Identify which cell holds the provided text, then report its (X, Y) central coordinate. 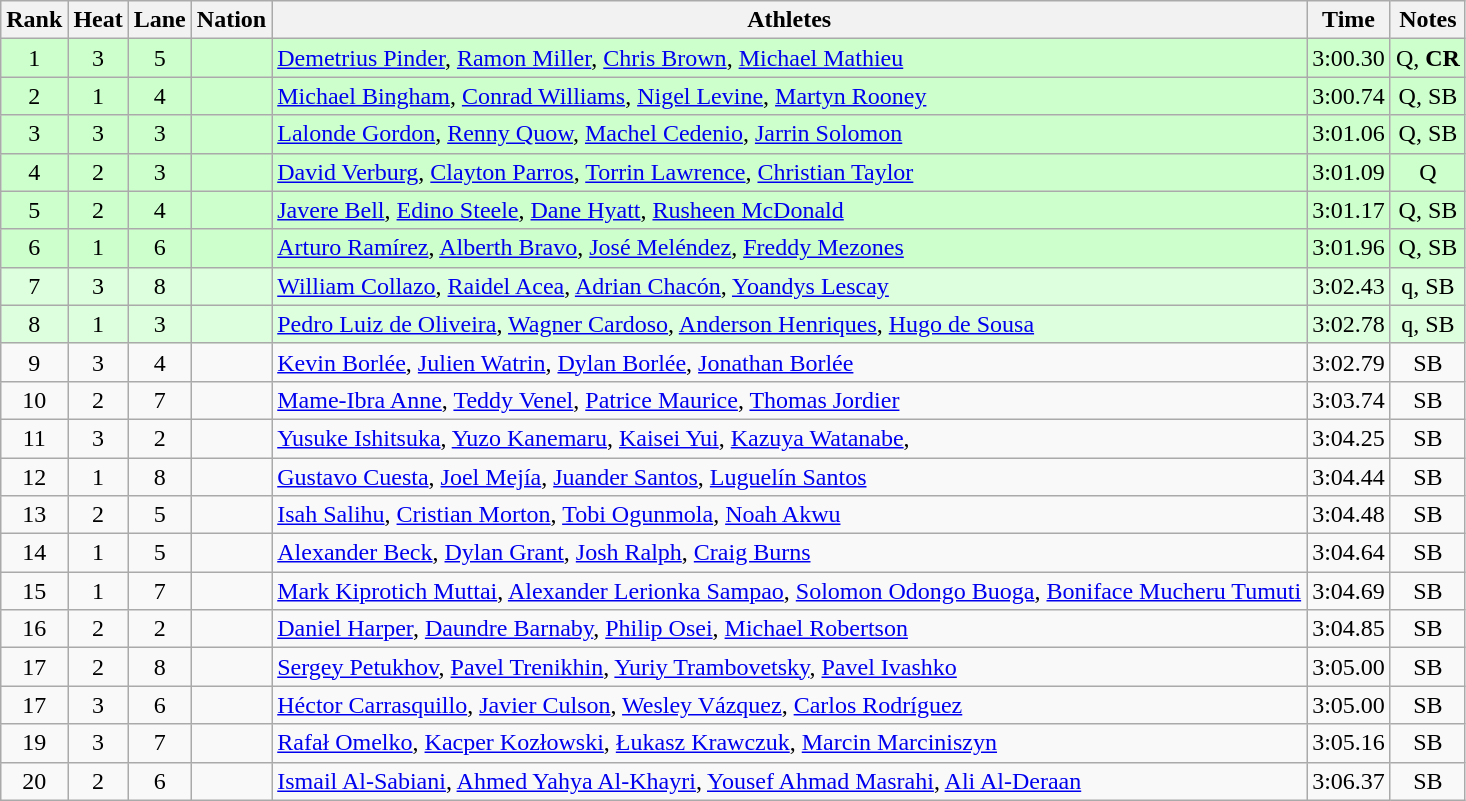
3:04.44 (1349, 477)
Michael Bingham, Conrad Williams, Nigel Levine, Martyn Rooney (790, 96)
Sergey Petukhov, Pavel Trenikhin, Yuriy Trambovetsky, Pavel Ivashko (790, 667)
15 (34, 591)
Time (1349, 20)
3:06.37 (1349, 781)
Héctor Carrasquillo, Javier Culson, Wesley Vázquez, Carlos Rodríguez (790, 705)
Ismail Al-Sabiani, Ahmed Yahya Al-Khayri, Yousef Ahmad Masrahi, Ali Al-Deraan (790, 781)
3:04.64 (1349, 553)
Mark Kiprotich Muttai, Alexander Lerionka Sampao, Solomon Odongo Buoga, Boniface Mucheru Tumuti (790, 591)
3:01.09 (1349, 172)
Yusuke Ishitsuka, Yuzo Kanemaru, Kaisei Yui, Kazuya Watanabe, (790, 438)
Lalonde Gordon, Renny Quow, Machel Cedenio, Jarrin Solomon (790, 134)
3:00.30 (1349, 58)
Q (1428, 172)
14 (34, 553)
3:00.74 (1349, 96)
13 (34, 515)
Notes (1428, 20)
3:02.43 (1349, 286)
Lane (160, 20)
Rafał Omelko, Kacper Kozłowski, Łukasz Krawczuk, Marcin Marciniszyn (790, 743)
3:04.25 (1349, 438)
Arturo Ramírez, Alberth Bravo, José Meléndez, Freddy Mezones (790, 248)
Q, CR (1428, 58)
3:04.48 (1349, 515)
Gustavo Cuesta, Joel Mejía, Juander Santos, Luguelín Santos (790, 477)
William Collazo, Raidel Acea, Adrian Chacón, Yoandys Lescay (790, 286)
Rank (34, 20)
Alexander Beck, Dylan Grant, Josh Ralph, Craig Burns (790, 553)
Daniel Harper, Daundre Barnaby, Philip Osei, Michael Robertson (790, 629)
20 (34, 781)
9 (34, 362)
Demetrius Pinder, Ramon Miller, Chris Brown, Michael Mathieu (790, 58)
16 (34, 629)
Athletes (790, 20)
12 (34, 477)
3:01.96 (1349, 248)
3:02.78 (1349, 324)
David Verburg, Clayton Parros, Torrin Lawrence, Christian Taylor (790, 172)
10 (34, 400)
3:03.74 (1349, 400)
3:04.69 (1349, 591)
3:01.17 (1349, 210)
11 (34, 438)
Isah Salihu, Cristian Morton, Tobi Ogunmola, Noah Akwu (790, 515)
Pedro Luiz de Oliveira, Wagner Cardoso, Anderson Henriques, Hugo de Sousa (790, 324)
3:02.79 (1349, 362)
3:01.06 (1349, 134)
3:04.85 (1349, 629)
Javere Bell, Edino Steele, Dane Hyatt, Rusheen McDonald (790, 210)
Mame-Ibra Anne, Teddy Venel, Patrice Maurice, Thomas Jordier (790, 400)
Kevin Borlée, Julien Watrin, Dylan Borlée, Jonathan Borlée (790, 362)
Nation (231, 20)
Heat (98, 20)
3:05.16 (1349, 743)
19 (34, 743)
